Provide the [x, y] coordinate of the cell's center where the given text is located.  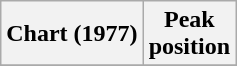
Peakposition [189, 34]
Chart (1977) [72, 34]
